Provide the (x, y) coordinate of the cell's center where the given text is located.  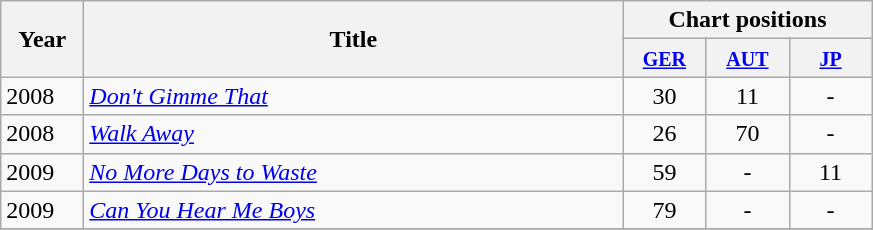
JP (830, 58)
Year (42, 39)
Title (354, 39)
Can You Hear Me Boys (354, 210)
No More Days to Waste (354, 172)
Chart positions (748, 20)
GER (664, 58)
30 (664, 96)
Don't Gimme That (354, 96)
Walk Away (354, 134)
26 (664, 134)
79 (664, 210)
59 (664, 172)
AUT (748, 58)
70 (748, 134)
